Scan for the cell matching the given text and deliver its (X, Y) coordinate at center. 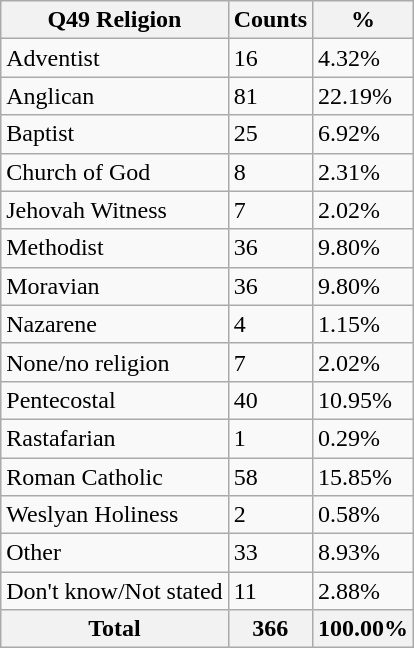
Methodist (114, 248)
100.00% (364, 629)
% (364, 20)
Don't know/Not stated (114, 591)
11 (270, 591)
58 (270, 477)
Weslyan Holiness (114, 515)
Adventist (114, 58)
None/no religion (114, 362)
366 (270, 629)
Roman Catholic (114, 477)
Q49 Religion (114, 20)
1 (270, 438)
2 (270, 515)
Moravian (114, 286)
Anglican (114, 96)
Nazarene (114, 324)
33 (270, 553)
6.92% (364, 134)
0.29% (364, 438)
40 (270, 400)
25 (270, 134)
8.93% (364, 553)
10.95% (364, 400)
16 (270, 58)
4 (270, 324)
Total (114, 629)
Pentecostal (114, 400)
Church of God (114, 172)
Jehovah Witness (114, 210)
8 (270, 172)
15.85% (364, 477)
1.15% (364, 324)
4.32% (364, 58)
0.58% (364, 515)
Other (114, 553)
2.31% (364, 172)
2.88% (364, 591)
Counts (270, 20)
Baptist (114, 134)
22.19% (364, 96)
81 (270, 96)
Rastafarian (114, 438)
